Pinpoint the cell where the given text exists, returning its [X, Y] midpoint coordinate. 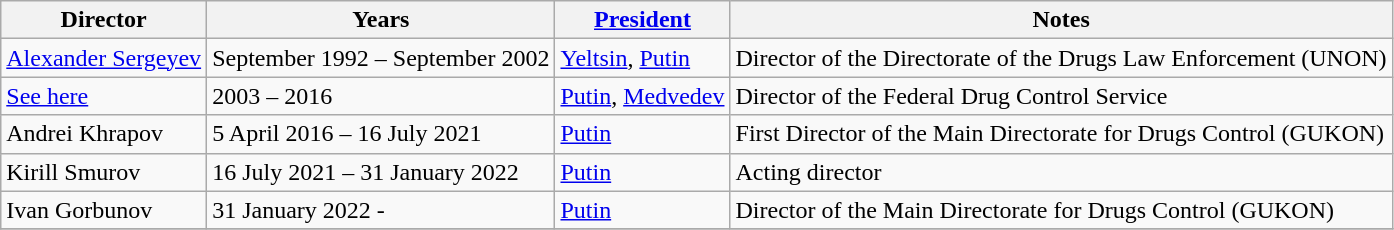
Years [381, 20]
Ivan Gorbunov [104, 210]
2003 – 2016 [381, 96]
Director of the Main Directorate for Drugs Control (GUKON) [1061, 210]
Alexander Sergeyev [104, 58]
Acting director [1061, 172]
31 January 2022 - [381, 210]
Director [104, 20]
Andrei Khrapov [104, 134]
President [642, 20]
5 April 2016 – 16 July 2021 [381, 134]
First Director of the Main Directorate for Drugs Control (GUKON) [1061, 134]
September 1992 – September 2002 [381, 58]
Kirill Smurov [104, 172]
Putin, Medvedev [642, 96]
Notes [1061, 20]
Director of the Federal Drug Control Service [1061, 96]
16 July 2021 – 31 January 2022 [381, 172]
Director of the Directorate of the Drugs Law Enforcement (UNON) [1061, 58]
See here [104, 96]
Yeltsin, Putin [642, 58]
